Capture the cell that displays the provided text and extract its [X, Y] central coordinate. 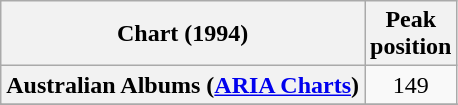
Peakposition [411, 34]
149 [411, 85]
Chart (1994) [183, 34]
Australian Albums (ARIA Charts) [183, 85]
